Extract the [x, y] coordinate from the center of the cell holding the provided text.  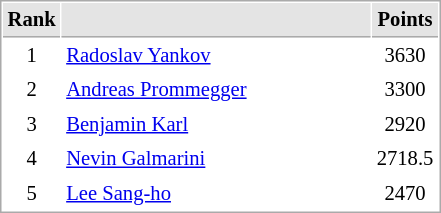
2 [32, 90]
2470 [405, 194]
4 [32, 158]
3300 [405, 90]
2920 [405, 124]
Points [405, 20]
Nevin Galmarini [216, 158]
3 [32, 124]
5 [32, 194]
Andreas Prommegger [216, 90]
Radoslav Yankov [216, 56]
Lee Sang-ho [216, 194]
Benjamin Karl [216, 124]
Rank [32, 20]
3630 [405, 56]
2718.5 [405, 158]
1 [32, 56]
